Find where the given text appears and provide that cell's center as (X, Y) coordinate. 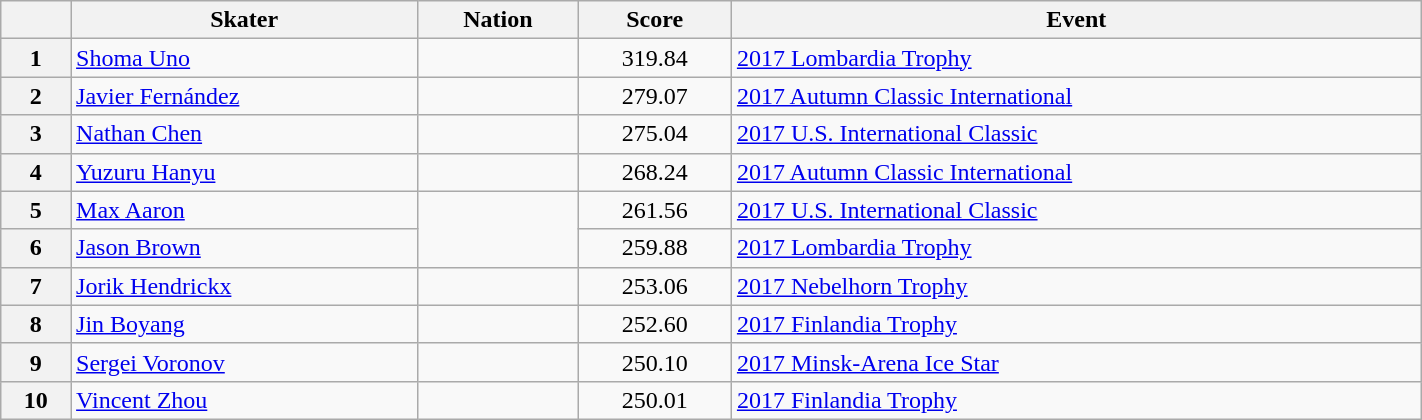
4 (36, 172)
2017 Nebelhorn Trophy (1076, 286)
Nation (498, 20)
2 (36, 96)
Sergei Voronov (244, 362)
Vincent Zhou (244, 400)
Yuzuru Hanyu (244, 172)
Score (654, 20)
5 (36, 210)
Jin Boyang (244, 324)
10 (36, 400)
Shoma Uno (244, 58)
Skater (244, 20)
1 (36, 58)
275.04 (654, 134)
Jorik Hendrickx (244, 286)
250.01 (654, 400)
Nathan Chen (244, 134)
268.24 (654, 172)
250.10 (654, 362)
Max Aaron (244, 210)
7 (36, 286)
259.88 (654, 248)
Javier Fernández (244, 96)
253.06 (654, 286)
3 (36, 134)
261.56 (654, 210)
8 (36, 324)
279.07 (654, 96)
252.60 (654, 324)
6 (36, 248)
Event (1076, 20)
Jason Brown (244, 248)
319.84 (654, 58)
2017 Minsk-Arena Ice Star (1076, 362)
9 (36, 362)
